Return the [X, Y] coordinate for the center point of the cell that contains the specified text.  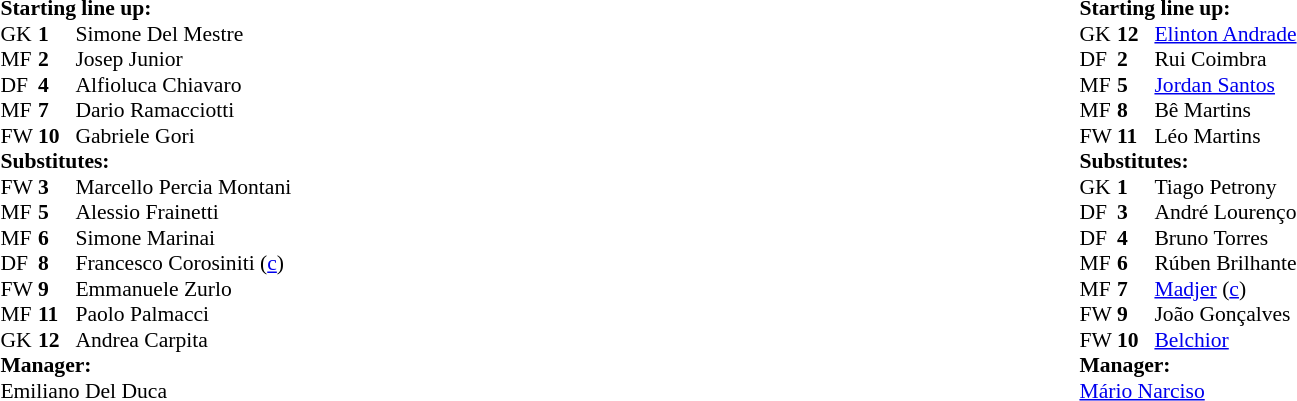
Emmanuele Zurlo [183, 289]
Elinton Andrade [1225, 34]
André Lourenço [1225, 213]
Francesco Corosiniti (c) [183, 263]
Rúben Brilhante [1225, 263]
Alessio Frainetti [183, 213]
Marcello Percia Montani [183, 187]
Simone Del Mestre [183, 34]
Bruno Torres [1225, 238]
Tiago Petrony [1225, 187]
Simone Marinai [183, 238]
Madjer (c) [1225, 289]
Dario Ramacciotti [183, 111]
Jordan Santos [1225, 85]
Alfioluca Chiavaro [183, 85]
Paolo Palmacci [183, 315]
João Gonçalves [1225, 315]
Rui Coimbra [1225, 59]
Léo Martins [1225, 136]
Andrea Carpita [183, 340]
Belchior [1225, 340]
Gabriele Gori [183, 136]
Josep Junior [183, 59]
Bê Martins [1225, 111]
